Identify which cell holds the provided text, then report its (x, y) central coordinate. 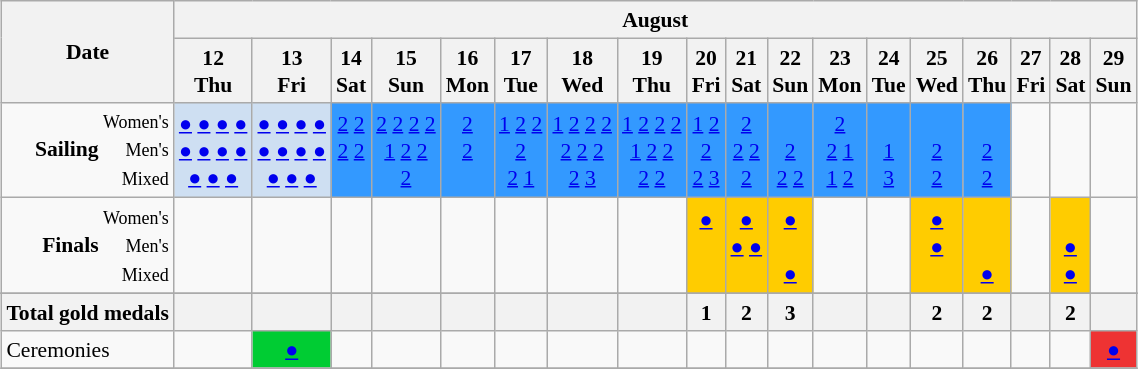
22 22 (746, 150)
1 2 22 2 1 (520, 150)
20Fri (706, 70)
● ● ● (746, 246)
August (656, 20)
19Thu (652, 70)
16Mon (468, 70)
18Wed (582, 70)
22 11 2 (840, 150)
1 2 2 21 2 2 2 2 (652, 150)
Ceremonies (87, 348)
28Sat (1070, 70)
17Tue (520, 70)
1 (706, 312)
27Fri (1030, 70)
Women'sSailing Men'sMixed (87, 150)
● ● (790, 246)
Women'sFinals Men'sMixed (87, 246)
22 2 (790, 150)
14Sat (351, 70)
21Sat (746, 70)
2 22 2 (351, 150)
22Sun (790, 70)
1 22 2 3 (706, 150)
1 2 2 22 2 2 2 3 (582, 150)
3 (790, 312)
Total gold medals (87, 312)
12Thu (214, 70)
2 2 2 21 2 2 2 (406, 150)
23Mon (840, 70)
13Fri (292, 70)
25Wed (937, 70)
29Sun (1113, 70)
15Sun (406, 70)
Date (87, 52)
24Tue (889, 70)
26Thu (988, 70)
13 (889, 150)
